Locate the cell with the specified text and output its (X, Y) center coordinate. 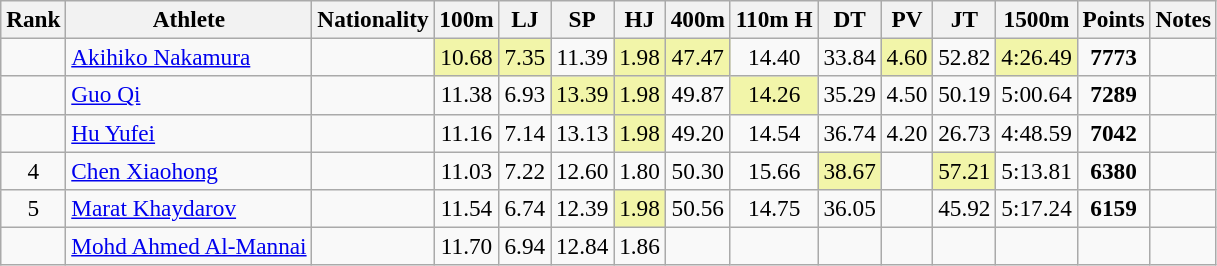
100m (466, 19)
5:17.24 (1036, 208)
35.29 (850, 95)
50.30 (698, 170)
36.05 (850, 208)
Rank (34, 19)
49.87 (698, 95)
14.54 (774, 133)
5:00.64 (1036, 95)
1500m (1036, 19)
Akihiko Nakamura (189, 57)
7.35 (525, 57)
Guo Qi (189, 95)
4 (34, 170)
4:48.59 (1036, 133)
12.84 (582, 246)
Hu Yufei (189, 133)
4.50 (907, 95)
4.20 (907, 133)
14.75 (774, 208)
7.14 (525, 133)
11.16 (466, 133)
110m H (774, 19)
47.47 (698, 57)
LJ (525, 19)
11.39 (582, 57)
15.66 (774, 170)
Mohd Ahmed Al-Mannai (189, 246)
7773 (1114, 57)
1.86 (640, 246)
7289 (1114, 95)
4.60 (907, 57)
DT (850, 19)
Chen Xiaohong (189, 170)
14.40 (774, 57)
JT (964, 19)
11.03 (466, 170)
6159 (1114, 208)
50.56 (698, 208)
36.74 (850, 133)
50.19 (964, 95)
13.13 (582, 133)
5:13.81 (1036, 170)
11.70 (466, 246)
Points (1114, 19)
12.60 (582, 170)
Nationality (373, 19)
45.92 (964, 208)
Marat Khaydarov (189, 208)
6380 (1114, 170)
12.39 (582, 208)
7.22 (525, 170)
5 (34, 208)
HJ (640, 19)
49.20 (698, 133)
SP (582, 19)
7042 (1114, 133)
57.21 (964, 170)
11.54 (466, 208)
13.39 (582, 95)
33.84 (850, 57)
52.82 (964, 57)
Athlete (189, 19)
PV (907, 19)
6.94 (525, 246)
6.93 (525, 95)
1.80 (640, 170)
10.68 (466, 57)
26.73 (964, 133)
14.26 (774, 95)
11.38 (466, 95)
400m (698, 19)
Notes (1183, 19)
4:26.49 (1036, 57)
6.74 (525, 208)
38.67 (850, 170)
